Provide the (x, y) coordinate of the cell's center where the given text is located.  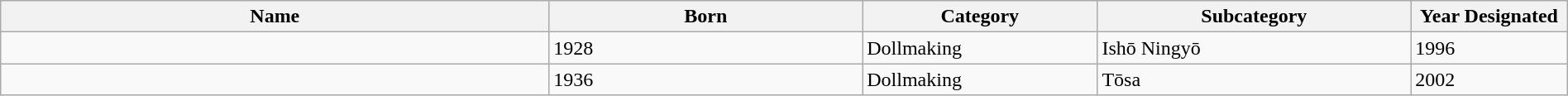
Year Designated (1489, 17)
1996 (1489, 48)
2002 (1489, 79)
Ishō Ningyō (1254, 48)
1928 (706, 48)
Born (706, 17)
Name (275, 17)
Category (980, 17)
Tōsa (1254, 79)
Subcategory (1254, 17)
1936 (706, 79)
